Return (X, Y) of the center of cell containing provided text 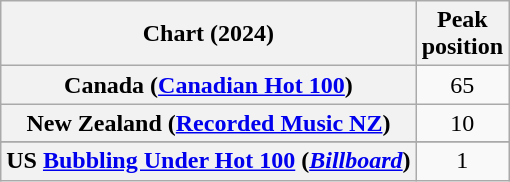
10 (462, 123)
Canada (Canadian Hot 100) (208, 85)
1 (462, 161)
65 (462, 85)
Chart (2024) (208, 34)
Peakposition (462, 34)
New Zealand (Recorded Music NZ) (208, 123)
US Bubbling Under Hot 100 (Billboard) (208, 161)
